Find where the given text appears and provide that cell's center as (X, Y) coordinate. 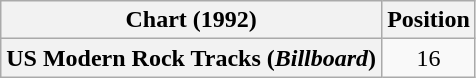
US Modern Rock Tracks (Billboard) (192, 58)
Chart (1992) (192, 20)
16 (429, 58)
Position (429, 20)
